Locate the cell with the specified text and output its (X, Y) center coordinate. 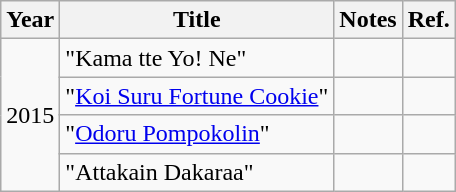
"Odoru Pompokolin" (197, 134)
"Kama tte Yo! Ne" (197, 58)
Notes (368, 20)
"Attakain Dakaraa" (197, 172)
"Koi Suru Fortune Cookie" (197, 96)
Title (197, 20)
Ref. (428, 20)
2015 (30, 115)
Year (30, 20)
